Capture the cell that displays the provided text and extract its (X, Y) central coordinate. 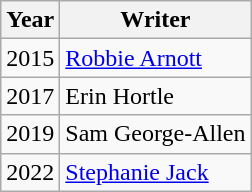
Writer (156, 20)
2015 (30, 58)
Erin Hortle (156, 96)
2019 (30, 134)
Robbie Arnott (156, 58)
2022 (30, 172)
Stephanie Jack (156, 172)
Year (30, 20)
2017 (30, 96)
Sam George-Allen (156, 134)
